Scan for the cell matching the given text and deliver its (x, y) coordinate at center. 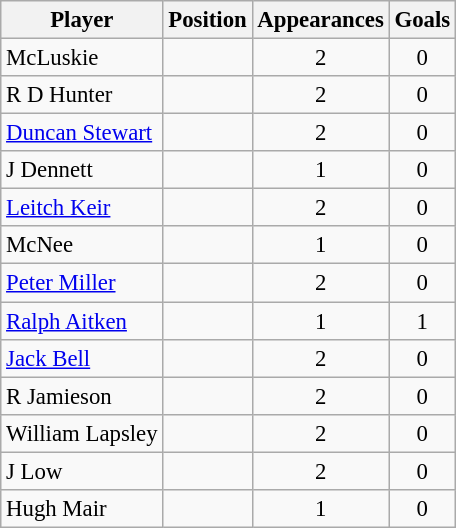
J Dennett (82, 170)
Leitch Keir (82, 208)
McNee (82, 245)
Goals (422, 20)
Hugh Mair (82, 509)
Peter Miller (82, 283)
R D Hunter (82, 95)
Duncan Stewart (82, 133)
William Lapsley (82, 433)
J Low (82, 471)
Jack Bell (82, 358)
Ralph Aitken (82, 321)
R Jamieson (82, 396)
Position (208, 20)
Player (82, 20)
Appearances (320, 20)
McLuskie (82, 58)
